Scan for the cell matching the given text and deliver its (X, Y) coordinate at center. 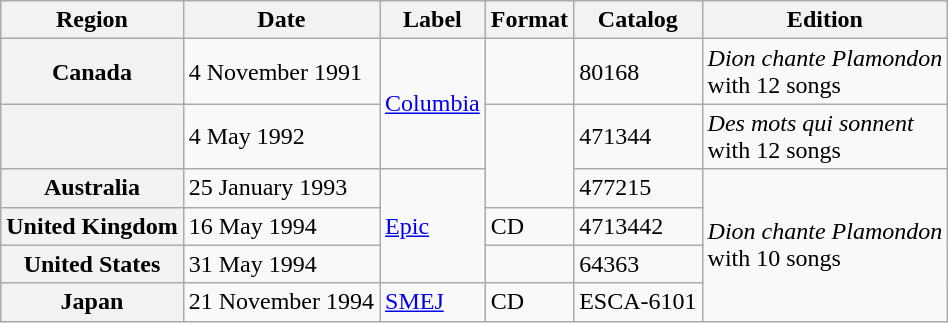
Epic (433, 226)
Des mots qui sonnentwith 12 songs (825, 136)
Australia (92, 188)
SMEJ (433, 302)
Japan (92, 302)
471344 (638, 136)
Canada (92, 72)
Dion chante Plamondonwith 12 songs (825, 72)
4713442 (638, 226)
31 May 1994 (281, 264)
Region (92, 20)
4 May 1992 (281, 136)
477215 (638, 188)
Catalog (638, 20)
Date (281, 20)
Columbia (433, 104)
4 November 1991 (281, 72)
64363 (638, 264)
United Kingdom (92, 226)
25 January 1993 (281, 188)
Edition (825, 20)
ESCA-6101 (638, 302)
Label (433, 20)
Dion chante Plamondonwith 10 songs (825, 245)
Format (529, 20)
21 November 1994 (281, 302)
80168 (638, 72)
16 May 1994 (281, 226)
United States (92, 264)
